Extract the (X, Y) coordinate from the center of the cell holding the provided text.  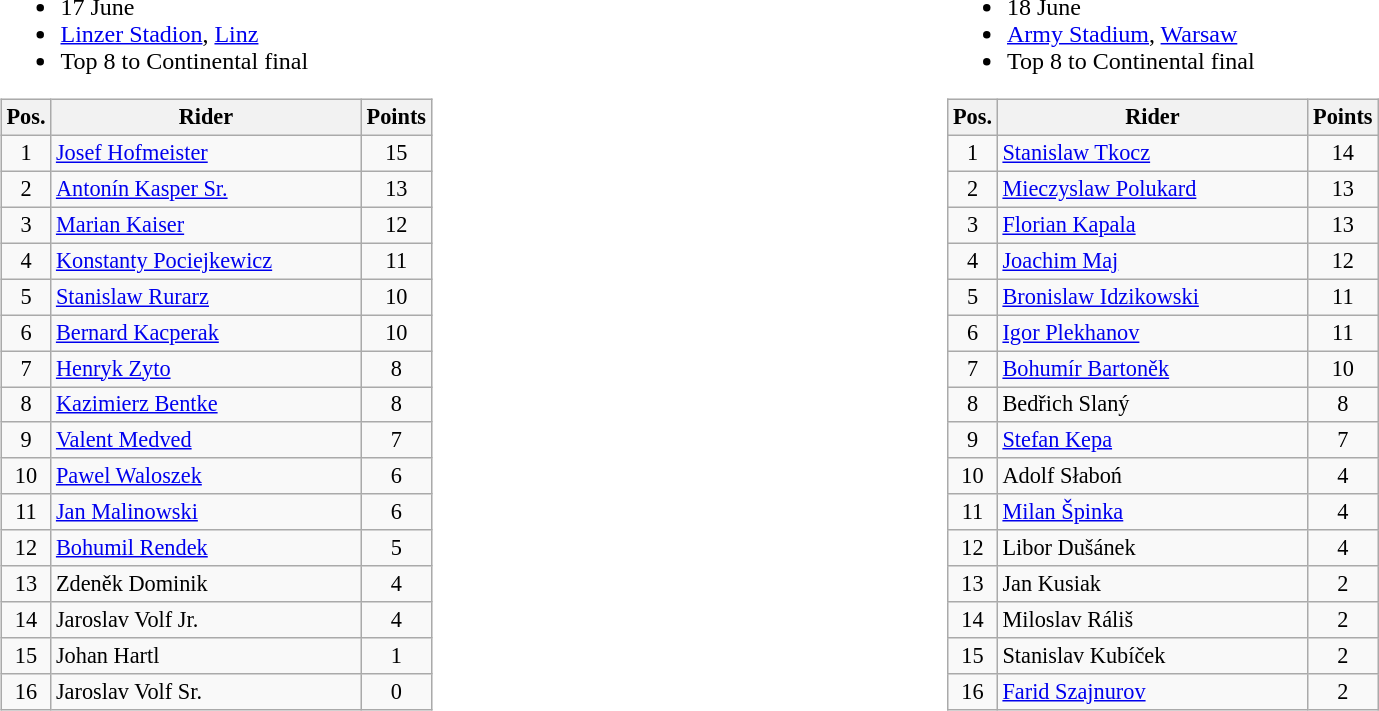
Kazimierz Bentke (206, 404)
Jaroslav Volf Jr. (206, 620)
0 (396, 692)
Josef Hofmeister (206, 153)
Farid Szajnurov (1152, 692)
Stefan Kepa (1152, 440)
Zdeněk Dominik (206, 584)
Mieczyslaw Polukard (1152, 189)
Joachim Maj (1152, 261)
Bohumil Rendek (206, 548)
Valent Medved (206, 440)
Marian Kaiser (206, 225)
Bernard Kacperak (206, 333)
Jan Kusiak (1152, 584)
Igor Plekhanov (1152, 333)
Jan Malinowski (206, 512)
Bronislaw Idzikowski (1152, 297)
Adolf Słaboń (1152, 476)
Libor Dušánek (1152, 548)
Florian Kapala (1152, 225)
Johan Hartl (206, 656)
Pawel Waloszek (206, 476)
Bedřich Slaný (1152, 404)
Stanislav Kubíček (1152, 656)
Antonín Kasper Sr. (206, 189)
Stanislaw Rurarz (206, 297)
Henryk Zyto (206, 369)
Jaroslav Volf Sr. (206, 692)
Konstanty Pociejkewicz (206, 261)
Bohumír Bartoněk (1152, 369)
Milan Špinka (1152, 512)
Miloslav Ráliš (1152, 620)
Stanislaw Tkocz (1152, 153)
